For the text-containing cell, return its midpoint in [x, y] coordinate format. 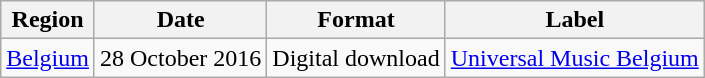
Label [574, 20]
Universal Music Belgium [574, 58]
Date [180, 20]
Belgium [48, 58]
Region [48, 20]
28 October 2016 [180, 58]
Format [356, 20]
Digital download [356, 58]
